Identify which cell holds the provided text, then report its [x, y] central coordinate. 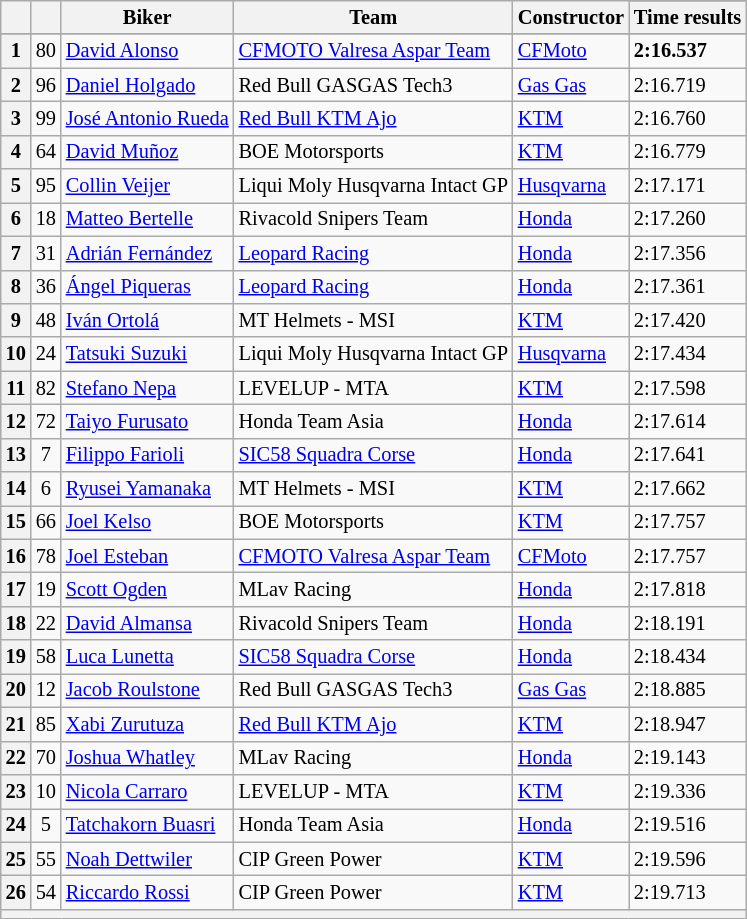
Constructor [571, 17]
14 [16, 489]
Joel Kelso [148, 522]
2:18.947 [688, 724]
2:18.191 [688, 623]
Noah Dettwiler [148, 859]
Jacob Roulstone [148, 690]
Nicola Carraro [148, 791]
36 [46, 287]
2:19.143 [688, 758]
3 [16, 118]
Tatsuki Suzuki [148, 354]
2:17.420 [688, 320]
Riccardo Rossi [148, 892]
2:19.596 [688, 859]
72 [46, 421]
2:18.434 [688, 657]
54 [46, 892]
2:17.260 [688, 219]
Filippo Farioli [148, 455]
David Almansa [148, 623]
Joshua Whatley [148, 758]
2:17.361 [688, 287]
Adrián Fernández [148, 253]
9 [16, 320]
15 [16, 522]
11 [16, 388]
2:17.171 [688, 186]
99 [46, 118]
2:16.760 [688, 118]
Team [374, 17]
95 [46, 186]
82 [46, 388]
2:16.779 [688, 152]
80 [46, 51]
55 [46, 859]
David Alonso [148, 51]
70 [46, 758]
Tatchakorn Buasri [148, 825]
Collin Veijer [148, 186]
Ryusei Yamanaka [148, 489]
85 [46, 724]
23 [16, 791]
2:16.719 [688, 85]
2:19.516 [688, 825]
Matteo Bertelle [148, 219]
David Muñoz [148, 152]
Ángel Piqueras [148, 287]
Xabi Zurutuza [148, 724]
2:19.336 [688, 791]
64 [46, 152]
58 [46, 657]
16 [16, 556]
31 [46, 253]
1 [16, 51]
2:17.434 [688, 354]
17 [16, 589]
Daniel Holgado [148, 85]
21 [16, 724]
Iván Ortolá [148, 320]
2:17.662 [688, 489]
78 [46, 556]
José Antonio Rueda [148, 118]
20 [16, 690]
2 [16, 85]
25 [16, 859]
2:17.614 [688, 421]
2:18.885 [688, 690]
2:17.356 [688, 253]
96 [46, 85]
Time results [688, 17]
Biker [148, 17]
13 [16, 455]
Stefano Nepa [148, 388]
2:17.641 [688, 455]
8 [16, 287]
26 [16, 892]
2:17.818 [688, 589]
4 [16, 152]
2:16.537 [688, 51]
Scott Ogden [148, 589]
66 [46, 522]
2:17.598 [688, 388]
Taiyo Furusato [148, 421]
48 [46, 320]
Joel Esteban [148, 556]
Luca Lunetta [148, 657]
2:19.713 [688, 892]
